Capture the cell that displays the provided text and extract its (x, y) central coordinate. 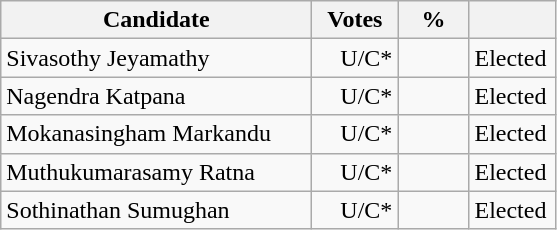
Mokanasingham Markandu (156, 134)
Candidate (156, 20)
Nagendra Katpana (156, 96)
Sivasothy Jeyamathy (156, 58)
Muthukumarasamy Ratna (156, 172)
% (434, 20)
Sothinathan Sumughan (156, 210)
Votes (355, 20)
